Scan for the cell matching the given text and deliver its [x, y] coordinate at center. 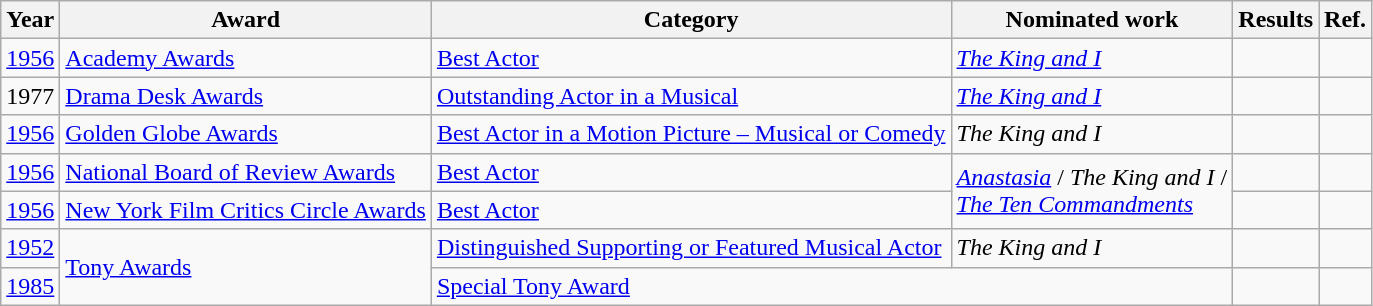
New York Film Critics Circle Awards [246, 210]
1985 [30, 286]
Results [1276, 20]
Golden Globe Awards [246, 134]
National Board of Review Awards [246, 172]
1952 [30, 248]
Ref. [1346, 20]
Outstanding Actor in a Musical [691, 96]
Anastasia / The King and I / The Ten Commandments [1092, 191]
1977 [30, 96]
Academy Awards [246, 58]
Distinguished Supporting or Featured Musical Actor [691, 248]
Award [246, 20]
Tony Awards [246, 267]
Nominated work [1092, 20]
Year [30, 20]
Best Actor in a Motion Picture – Musical or Comedy [691, 134]
Category [691, 20]
Drama Desk Awards [246, 96]
Special Tony Award [832, 286]
